Provide the (x, y) coordinate of the cell's center where the given text is located.  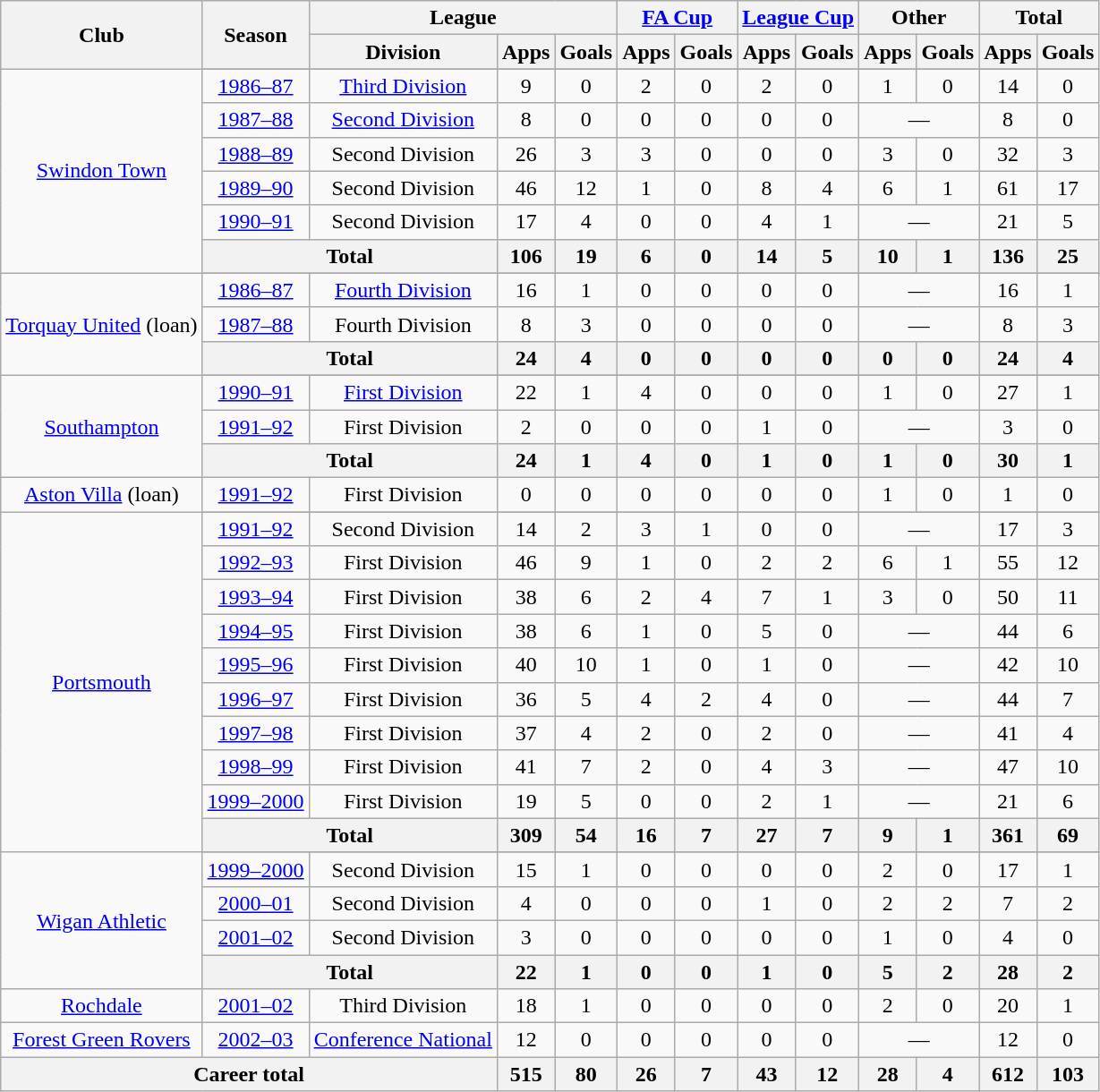
80 (586, 1074)
Season (256, 35)
Forest Green Rovers (102, 1040)
2000–01 (256, 903)
106 (525, 256)
1992–93 (256, 563)
League Cup (798, 18)
1997–98 (256, 733)
11 (1068, 597)
103 (1068, 1074)
Swindon Town (102, 171)
Aston Villa (loan) (102, 495)
1988–89 (256, 154)
1994–95 (256, 631)
55 (1008, 563)
Southampton (102, 426)
15 (525, 869)
20 (1008, 1006)
Portsmouth (102, 682)
47 (1008, 767)
18 (525, 1006)
Wigan Athletic (102, 920)
361 (1008, 835)
42 (1008, 665)
40 (525, 665)
Torquay United (loan) (102, 324)
32 (1008, 154)
Club (102, 35)
1998–99 (256, 767)
1995–96 (256, 665)
Other (919, 18)
43 (766, 1074)
Division (403, 52)
1989–90 (256, 188)
37 (525, 733)
61 (1008, 188)
2002–03 (256, 1040)
Career total (249, 1074)
Conference National (403, 1040)
612 (1008, 1074)
69 (1068, 835)
136 (1008, 256)
FA Cup (678, 18)
25 (1068, 256)
30 (1008, 461)
1996–97 (256, 699)
36 (525, 699)
50 (1008, 597)
515 (525, 1074)
309 (525, 835)
League (463, 18)
Rochdale (102, 1006)
54 (586, 835)
1993–94 (256, 597)
